From the cell containing the given text, extract its center point as (x, y) coordinate. 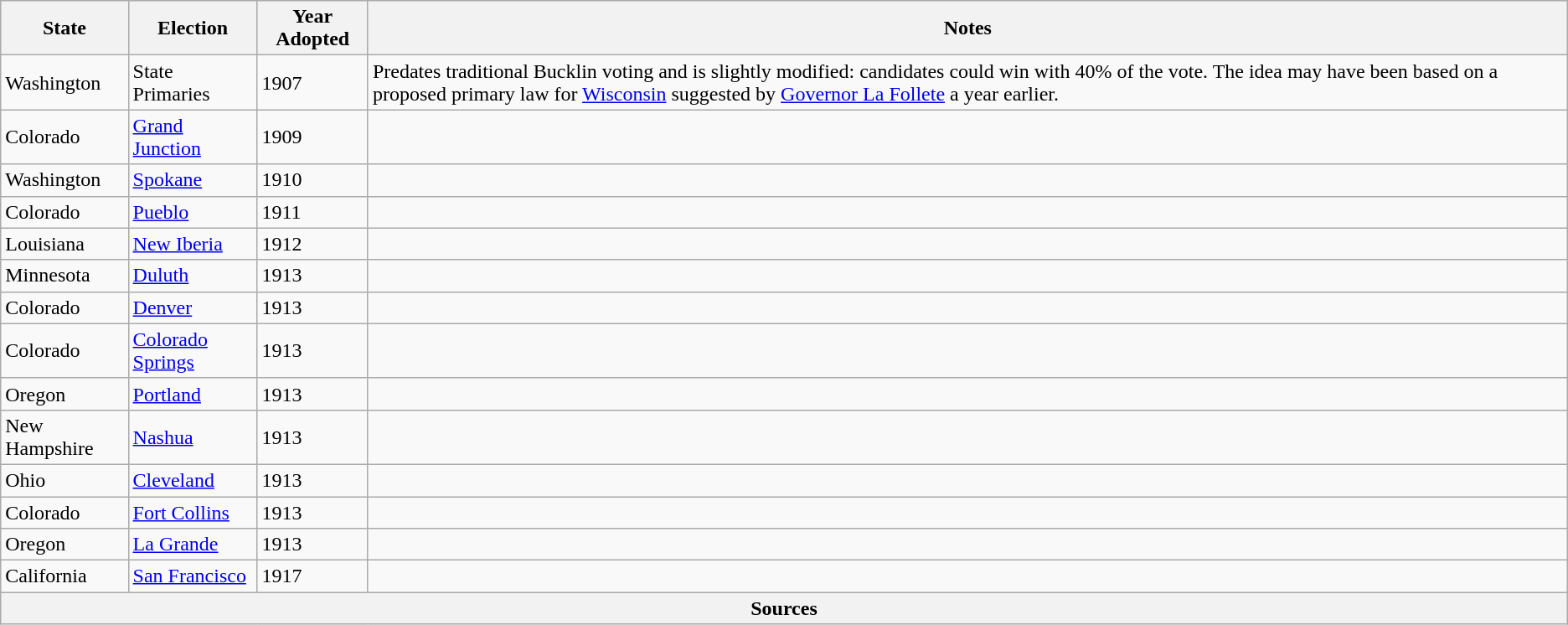
1907 (312, 82)
Cleveland (193, 480)
1909 (312, 137)
La Grande (193, 545)
Pueblo (193, 212)
Minnesota (64, 276)
Denver (193, 307)
Sources (784, 608)
State Primaries (193, 82)
Election (193, 28)
Notes (967, 28)
Spokane (193, 180)
Grand Junction (193, 137)
Nashua (193, 437)
New Iberia (193, 244)
Colorado Springs (193, 350)
Portland (193, 394)
New Hampshire (64, 437)
Fort Collins (193, 512)
1912 (312, 244)
Year Adopted (312, 28)
1911 (312, 212)
Ohio (64, 480)
San Francisco (193, 576)
1910 (312, 180)
California (64, 576)
Duluth (193, 276)
Louisiana (64, 244)
1917 (312, 576)
State (64, 28)
